Extract the [x, y] coordinate from the center of the cell holding the provided text.  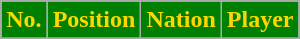
Player [260, 20]
No. [24, 20]
Nation [181, 20]
Position [94, 20]
